Return (x, y) of the center of cell containing provided text 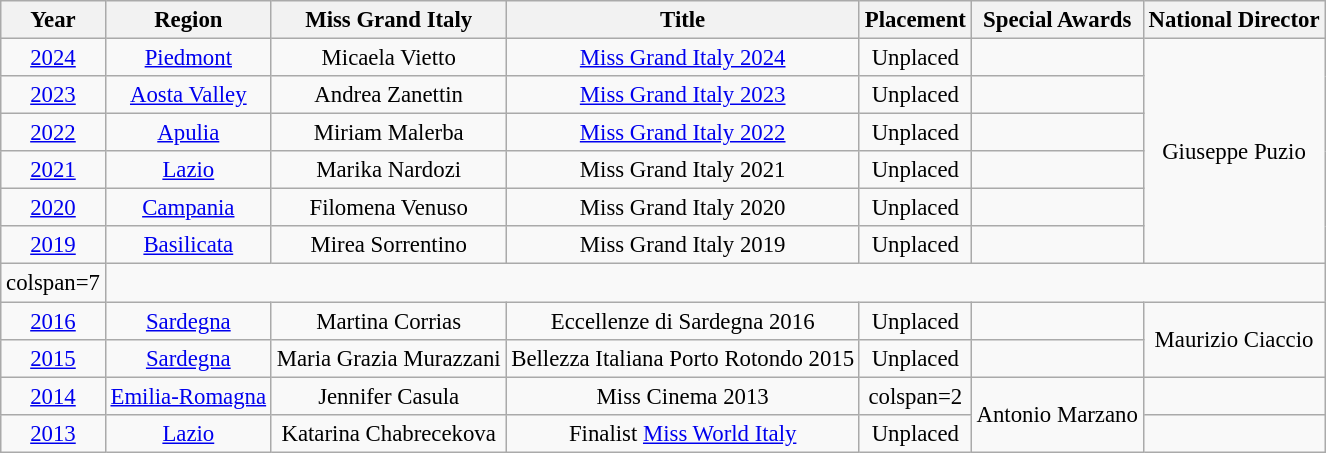
Miriam Malerba (388, 133)
Special Awards (1057, 20)
Martina Corrias (388, 321)
Eccellenze di Sardegna 2016 (683, 321)
2014 (53, 396)
Basilicata (188, 245)
Antonio Marzano (1057, 414)
Year (53, 20)
Miss Grand Italy 2021 (683, 170)
2023 (53, 95)
Aosta Valley (188, 95)
National Director (1234, 20)
Miss Cinema 2013 (683, 396)
Miss Grand Italy 2023 (683, 95)
2024 (53, 58)
Giuseppe Puzio (1234, 152)
Miss Grand Italy 2020 (683, 208)
Miss Grand Italy 2024 (683, 58)
Katarina Chabrecekova (388, 433)
Maria Grazia Murazzani (388, 358)
Piedmont (188, 58)
2020 (53, 208)
Region (188, 20)
colspan=2 (915, 396)
Jennifer Casula (388, 396)
2013 (53, 433)
Placement (915, 20)
2021 (53, 170)
2019 (53, 245)
colspan=7 (53, 283)
Mirea Sorrentino (388, 245)
Miss Grand Italy 2022 (683, 133)
2022 (53, 133)
Campania (188, 208)
2016 (53, 321)
Finalist Miss World Italy (683, 433)
Andrea Zanettin (388, 95)
Micaela Vietto (388, 58)
Miss Grand Italy (388, 20)
Emilia-Romagna (188, 396)
Bellezza Italiana Porto Rotondo 2015 (683, 358)
2015 (53, 358)
Filomena Venuso (388, 208)
Marika Nardozi (388, 170)
Apulia (188, 133)
Title (683, 20)
Maurizio Ciaccio (1234, 340)
Miss Grand Italy 2019 (683, 245)
